Provide the [X, Y] coordinate of the cell's center where the given text is located.  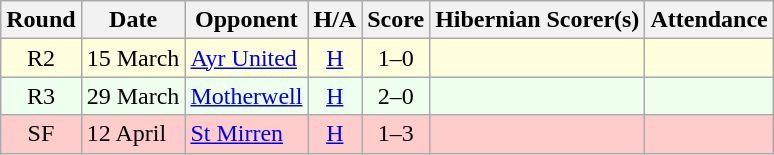
H/A [335, 20]
Motherwell [246, 96]
12 April [133, 134]
St Mirren [246, 134]
R2 [41, 58]
Date [133, 20]
1–0 [396, 58]
Round [41, 20]
2–0 [396, 96]
Hibernian Scorer(s) [538, 20]
Ayr United [246, 58]
SF [41, 134]
15 March [133, 58]
1–3 [396, 134]
29 March [133, 96]
Attendance [709, 20]
R3 [41, 96]
Score [396, 20]
Opponent [246, 20]
